Find where the given text appears and provide that cell's center as [x, y] coordinate. 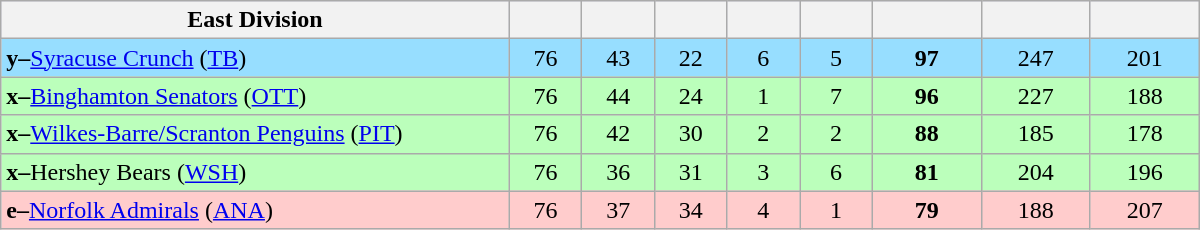
3 [764, 172]
x–Hershey Bears (WSH) [255, 172]
42 [618, 134]
204 [1036, 172]
24 [690, 96]
7 [836, 96]
207 [1144, 210]
30 [690, 134]
x–Binghamton Senators (OTT) [255, 96]
44 [618, 96]
81 [926, 172]
227 [1036, 96]
178 [1144, 134]
34 [690, 210]
185 [1036, 134]
196 [1144, 172]
East Division [255, 20]
43 [618, 58]
4 [764, 210]
96 [926, 96]
31 [690, 172]
247 [1036, 58]
201 [1144, 58]
79 [926, 210]
36 [618, 172]
5 [836, 58]
y–Syracuse Crunch (TB) [255, 58]
22 [690, 58]
e–Norfolk Admirals (ANA) [255, 210]
97 [926, 58]
37 [618, 210]
x–Wilkes-Barre/Scranton Penguins (PIT) [255, 134]
88 [926, 134]
